Output the (x, y) coordinate of the center of the cell containing the given text.  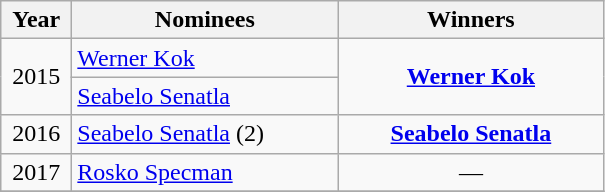
2016 (36, 134)
2015 (36, 77)
Winners (471, 20)
Seabelo Senatla (2) (205, 134)
Nominees (205, 20)
Rosko Specman (205, 172)
2017 (36, 172)
Year (36, 20)
— (471, 172)
